Find where the given text appears and provide that cell's center as [x, y] coordinate. 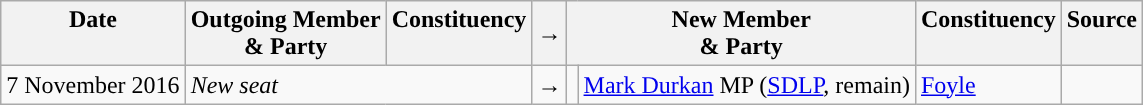
New Member& Party [742, 34]
Date [93, 34]
7 November 2016 [93, 85]
Outgoing Member& Party [286, 34]
Foyle [988, 85]
Source [1102, 34]
Mark Durkan MP (SDLP, remain) [746, 85]
New seat [358, 85]
